Return (x, y) of the center of cell containing provided text 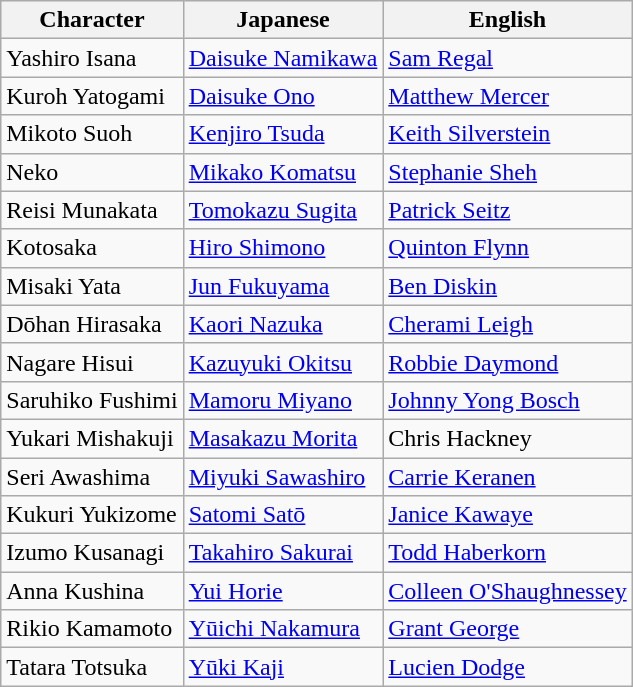
Grant George (508, 629)
Cherami Leigh (508, 324)
Misaki Yata (92, 286)
Kazuyuki Okitsu (283, 362)
Sam Regal (508, 58)
Carrie Keranen (508, 477)
Daisuke Ono (283, 96)
Masakazu Morita (283, 438)
Dōhan Hirasaka (92, 324)
Izumo Kusanagi (92, 553)
Character (92, 20)
Yūichi Nakamura (283, 629)
Saruhiko Fushimi (92, 400)
Kotosaka (92, 248)
Neko (92, 172)
Yukari Mishakuji (92, 438)
Yui Horie (283, 591)
Reisi Munakata (92, 210)
Matthew Mercer (508, 96)
Robbie Daymond (508, 362)
Nagare Hisui (92, 362)
Jun Fukuyama (283, 286)
Yūki Kaji (283, 667)
Todd Haberkorn (508, 553)
Stephanie Sheh (508, 172)
Anna Kushina (92, 591)
Satomi Satō (283, 515)
Kaori Nazuka (283, 324)
Janice Kawaye (508, 515)
Kukuri Yukizome (92, 515)
Kuroh Yatogami (92, 96)
Hiro Shimono (283, 248)
Johnny Yong Bosch (508, 400)
Mikoto Suoh (92, 134)
Chris Hackney (508, 438)
Quinton Flynn (508, 248)
Yashiro Isana (92, 58)
Takahiro Sakurai (283, 553)
Lucien Dodge (508, 667)
Seri Awashima (92, 477)
English (508, 20)
Kenjiro Tsuda (283, 134)
Keith Silverstein (508, 134)
Colleen O'Shaughnessey (508, 591)
Daisuke Namikawa (283, 58)
Tomokazu Sugita (283, 210)
Patrick Seitz (508, 210)
Mikako Komatsu (283, 172)
Japanese (283, 20)
Miyuki Sawashiro (283, 477)
Ben Diskin (508, 286)
Mamoru Miyano (283, 400)
Tatara Totsuka (92, 667)
Rikio Kamamoto (92, 629)
